Search for the cell housing the specified text and yield its [X, Y] center coordinate. 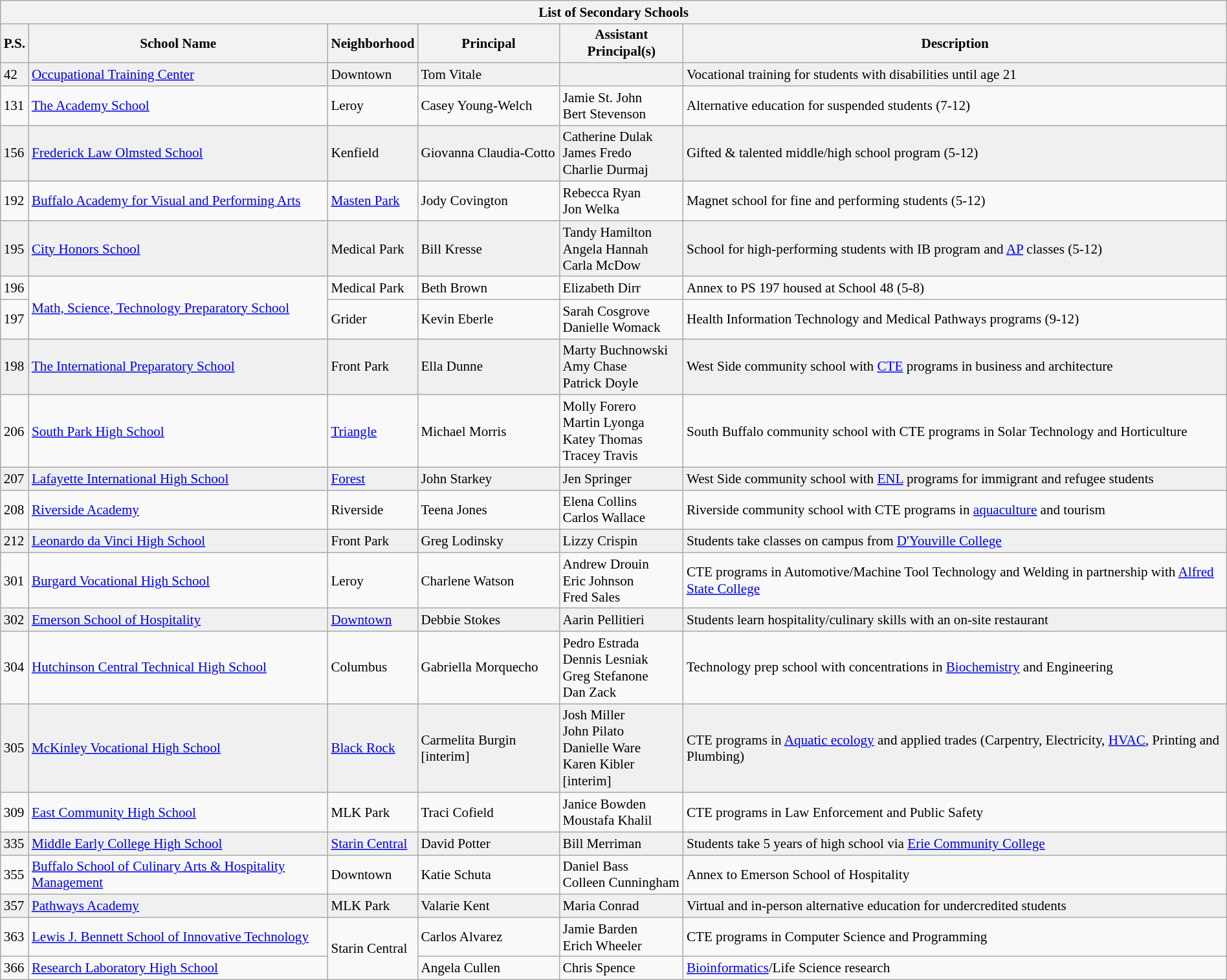
Michael Morris [488, 431]
Sarah CosgroveDanielle Womack [621, 320]
Triangle [373, 431]
Rebecca RyanJon Welka [621, 201]
Teena Jones [488, 510]
Students take classes on campus from D'Youville College [955, 541]
206 [14, 431]
Kevin Eberle [488, 320]
Forest [373, 479]
Black Rock [373, 748]
Bill Kresse [488, 248]
Daniel BassColleen Cunningham [621, 875]
Annex to PS 197 housed at School 48 (5-8) [955, 287]
Carlos Alvarez [488, 937]
Buffalo School of Culinary Arts & Hospitality Management [178, 875]
Occupational Training Center [178, 74]
192 [14, 201]
List of Secondary Schools [613, 12]
355 [14, 875]
School Name [178, 43]
Tandy HamiltonAngela HannahCarla McDow [621, 248]
Health Information Technology and Medical Pathways programs (9-12) [955, 320]
Aarin Pellitieri [621, 620]
CTE programs in Law Enforcement and Public Safety [955, 812]
Middle Early College High School [178, 844]
Description [955, 43]
CTE programs in Automotive/Machine Tool Technology and Welding in partnership with Alfred State College [955, 580]
Catherine DulakJames FredoCharlie Durmaj [621, 153]
305 [14, 748]
West Side community school with ENL programs for immigrant and refugee students [955, 479]
Beth Brown [488, 287]
School for high-performing students with IB program and AP classes (5-12) [955, 248]
304 [14, 668]
Hutchinson Central Technical High School [178, 668]
Casey Young-Welch [488, 106]
Pedro EstradaDennis LesniakGreg StefanoneDan Zack [621, 668]
Magnet school for fine and performing students (5-12) [955, 201]
Annex to Emerson School of Hospitality [955, 875]
Assistant Principal(s) [621, 43]
Carmelita Burgin [interim] [488, 748]
Virtual and in-person alternative education for undercredited students [955, 906]
Janice BowdenMoustafa Khalil [621, 812]
John Starkey [488, 479]
Andrew DrouinEric JohnsonFred Sales [621, 580]
Elizabeth Dirr [621, 287]
Chris Spence [621, 968]
Emerson School of Hospitality [178, 620]
Principal [488, 43]
McKinley Vocational High School [178, 748]
301 [14, 580]
335 [14, 844]
Alternative education for suspended students (7-12) [955, 106]
Math, Science, Technology Preparatory School [178, 307]
Jamie BardenErich Wheeler [621, 937]
Josh MillerJohn PilatoDanielle WareKaren Kibler [interim] [621, 748]
Elena CollinsCarlos Wallace [621, 510]
Lizzy Crispin [621, 541]
Jamie St. JohnBert Stevenson [621, 106]
Students learn hospitality/culinary skills with an on-site restaurant [955, 620]
Lewis J. Bennett School of Innovative Technology [178, 937]
Bioinformatics/Life Science research [955, 968]
Masten Park [373, 201]
The International Preparatory School [178, 367]
Neighborhood [373, 43]
Marty BuchnowskiAmy ChasePatrick Doyle [621, 367]
Debbie Stokes [488, 620]
The Academy School [178, 106]
195 [14, 248]
366 [14, 968]
Valarie Kent [488, 906]
Riverside community school with CTE programs in aquaculture and tourism [955, 510]
Burgard Vocational High School [178, 580]
Gifted & talented middle/high school program (5-12) [955, 153]
363 [14, 937]
Students take 5 years of high school via Erie Community College [955, 844]
Research Laboratory High School [178, 968]
Molly ForeroMartin LyongaKatey ThomasTracey Travis [621, 431]
Frederick Law Olmsted School [178, 153]
Kenfield [373, 153]
309 [14, 812]
197 [14, 320]
Bill Merriman [621, 844]
David Potter [488, 844]
South Park High School [178, 431]
196 [14, 287]
Buffalo Academy for Visual and Performing Arts [178, 201]
Giovanna Claudia-Cotto [488, 153]
Riverside [373, 510]
Ella Dunne [488, 367]
Grider [373, 320]
Jen Springer [621, 479]
Katie Schuta [488, 875]
Maria Conrad [621, 906]
Leonardo da Vinci High School [178, 541]
Pathways Academy [178, 906]
Charlene Watson [488, 580]
Riverside Academy [178, 510]
Jody Covington [488, 201]
302 [14, 620]
P.S. [14, 43]
Greg Lodinsky [488, 541]
Traci Cofield [488, 812]
South Buffalo community school with CTE programs in Solar Technology and Horticulture [955, 431]
42 [14, 74]
Angela Cullen [488, 968]
CTE programs in Aquatic ecology and applied trades (Carpentry, Electricity, HVAC, Printing and Plumbing) [955, 748]
CTE programs in Computer Science and Programming [955, 937]
207 [14, 479]
West Side community school with CTE programs in business and architecture [955, 367]
Vocational training for students with disabilities until age 21 [955, 74]
156 [14, 153]
198 [14, 367]
357 [14, 906]
Lafayette International High School [178, 479]
Gabriella Morquecho [488, 668]
City Honors School [178, 248]
Columbus [373, 668]
Technology prep school with concentrations in Biochemistry and Engineering [955, 668]
131 [14, 106]
212 [14, 541]
Tom Vitale [488, 74]
208 [14, 510]
East Community High School [178, 812]
